Return (x, y) of the center of cell containing provided text 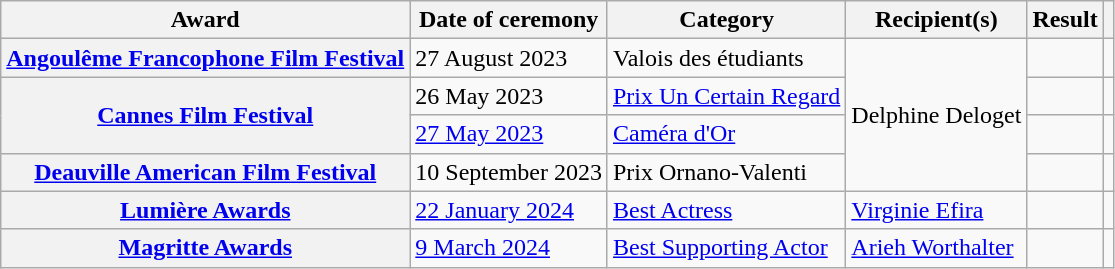
Recipient(s) (936, 20)
Angoulême Francophone Film Festival (206, 58)
Magritte Awards (206, 248)
Caméra d'Or (726, 134)
Prix Ornano-Valenti (726, 172)
Lumière Awards (206, 210)
Category (726, 20)
10 September 2023 (509, 172)
Date of ceremony (509, 20)
Delphine Deloget (936, 115)
Best Actress (726, 210)
27 August 2023 (509, 58)
26 May 2023 (509, 96)
Valois des étudiants (726, 58)
Best Supporting Actor (726, 248)
Virginie Efira (936, 210)
22 January 2024 (509, 210)
Award (206, 20)
Cannes Film Festival (206, 115)
Result (1065, 20)
Arieh Worthalter (936, 248)
27 May 2023 (509, 134)
9 March 2024 (509, 248)
Deauville American Film Festival (206, 172)
Prix Un Certain Regard (726, 96)
